Identify which cell holds the provided text, then report its (x, y) central coordinate. 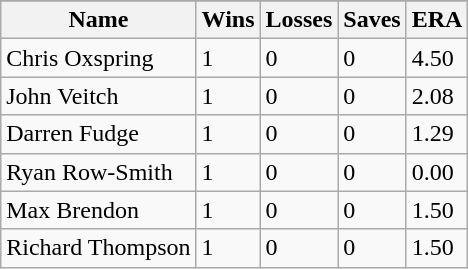
Name (98, 20)
Losses (299, 20)
4.50 (437, 58)
Darren Fudge (98, 134)
1.29 (437, 134)
John Veitch (98, 96)
ERA (437, 20)
Max Brendon (98, 210)
Chris Oxspring (98, 58)
Wins (228, 20)
Richard Thompson (98, 248)
2.08 (437, 96)
0.00 (437, 172)
Saves (372, 20)
Ryan Row-Smith (98, 172)
